Scan for the cell matching the given text and deliver its (x, y) coordinate at center. 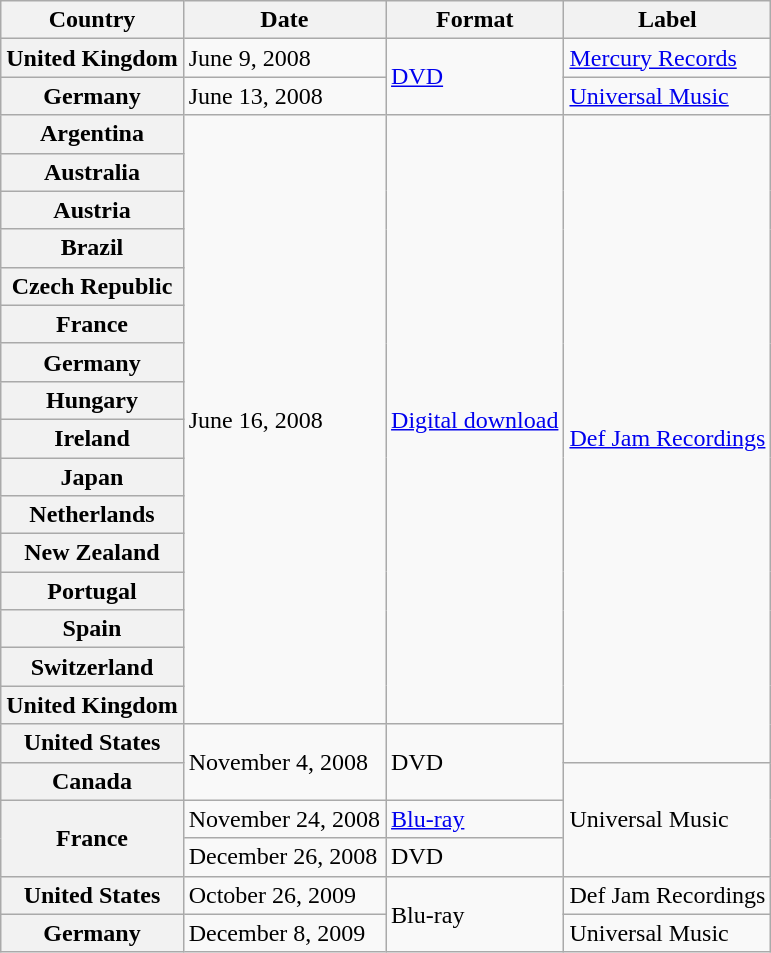
Date (284, 20)
Ireland (92, 438)
June 16, 2008 (284, 420)
Country (92, 20)
June 9, 2008 (284, 58)
Portugal (92, 591)
Format (475, 20)
December 26, 2008 (284, 857)
Austria (92, 210)
Netherlands (92, 515)
November 4, 2008 (284, 762)
Brazil (92, 248)
October 26, 2009 (284, 895)
New Zealand (92, 553)
June 13, 2008 (284, 96)
Australia (92, 172)
Label (668, 20)
November 24, 2008 (284, 819)
Hungary (92, 400)
Argentina (92, 134)
Switzerland (92, 667)
Mercury Records (668, 58)
Czech Republic (92, 286)
Canada (92, 781)
Digital download (475, 420)
December 8, 2009 (284, 933)
Japan (92, 477)
Spain (92, 629)
